Detect which cell encompasses the target text, then output its [x, y] center coordinate. 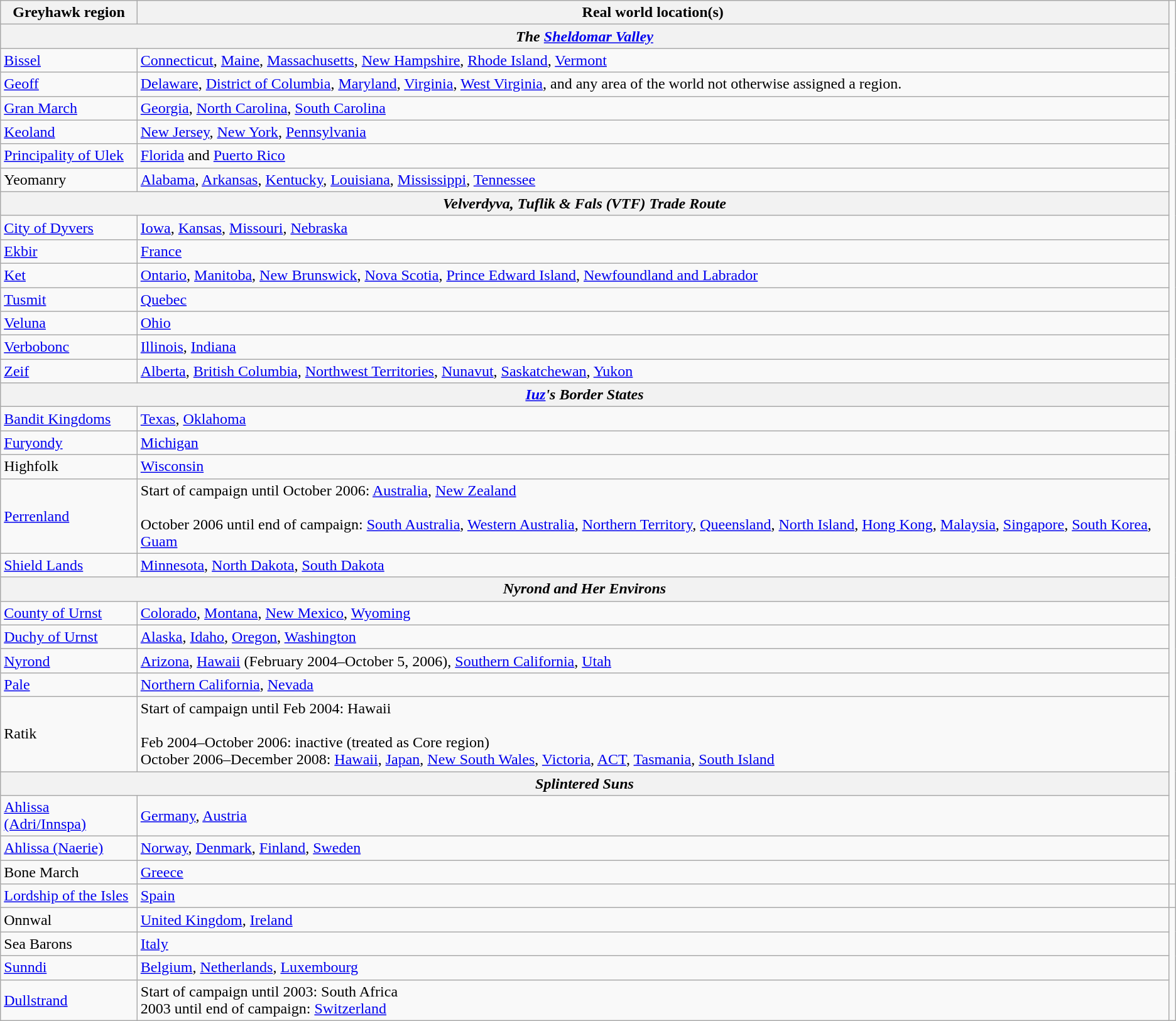
Colorado, Montana, New Mexico, Wyoming [653, 613]
Delaware, District of Columbia, Maryland, Virginia, West Virginia, and any area of the world not otherwise assigned a region. [653, 84]
The Sheldomar Valley [584, 36]
Wisconsin [653, 467]
Georgia, North Carolina, South Carolina [653, 108]
Michigan [653, 443]
Sunndi [69, 968]
Greece [653, 872]
Iowa, Kansas, Missouri, Nebraska [653, 227]
City of Dyvers [69, 227]
Alabama, Arkansas, Kentucky, Louisiana, Mississippi, Tennessee [653, 180]
Norway, Denmark, Finland, Sweden [653, 848]
Ahlissa (Adri/Innspa) [69, 816]
Northern California, Nevada [653, 684]
Dullstrand [69, 1000]
Italy [653, 944]
Iuz's Border States [584, 395]
Yeomanry [69, 180]
Connecticut, Maine, Massachusetts, New Hampshire, Rhode Island, Vermont [653, 60]
Splintered Suns [584, 783]
Duchy of Urnst [69, 637]
Ratik [69, 733]
Spain [653, 896]
Velverdyva, Tuflik & Fals (VTF) Trade Route [584, 203]
Keoland [69, 132]
Onnwal [69, 920]
Minnesota, North Dakota, South Dakota [653, 565]
Arizona, Hawaii (February 2004–October 5, 2006), Southern California, Utah [653, 661]
Ekbir [69, 251]
Pale [69, 684]
Florida and Puerto Rico [653, 156]
Alberta, British Columbia, Northwest Territories, Nunavut, Saskatchewan, Yukon [653, 371]
Perrenland [69, 516]
Quebec [653, 300]
Principality of Ulek [69, 156]
County of Urnst [69, 613]
Start of campaign until 2003: South Africa2003 until end of campaign: Switzerland [653, 1000]
Nyrond and Her Environs [584, 589]
Ket [69, 275]
Verbobonc [69, 347]
Greyhawk region [69, 13]
France [653, 251]
Belgium, Netherlands, Luxembourg [653, 968]
Ohio [653, 323]
Bone March [69, 872]
Shield Lands [69, 565]
Gran March [69, 108]
Illinois, Indiana [653, 347]
Lordship of the Isles [69, 896]
Ahlissa (Naerie) [69, 848]
Sea Barons [69, 944]
Real world location(s) [653, 13]
Ontario, Manitoba, New Brunswick, Nova Scotia, Prince Edward Island, Newfoundland and Labrador [653, 275]
Germany, Austria [653, 816]
Bissel [69, 60]
Highfolk [69, 467]
New Jersey, New York, Pennsylvania [653, 132]
Alaska, Idaho, Oregon, Washington [653, 637]
Zeif [69, 371]
Nyrond [69, 661]
Furyondy [69, 443]
United Kingdom, Ireland [653, 920]
Geoff [69, 84]
Tusmit [69, 300]
Veluna [69, 323]
Texas, Oklahoma [653, 419]
Bandit Kingdoms [69, 419]
